Return the [X, Y] coordinate for the center point of the cell that contains the specified text.  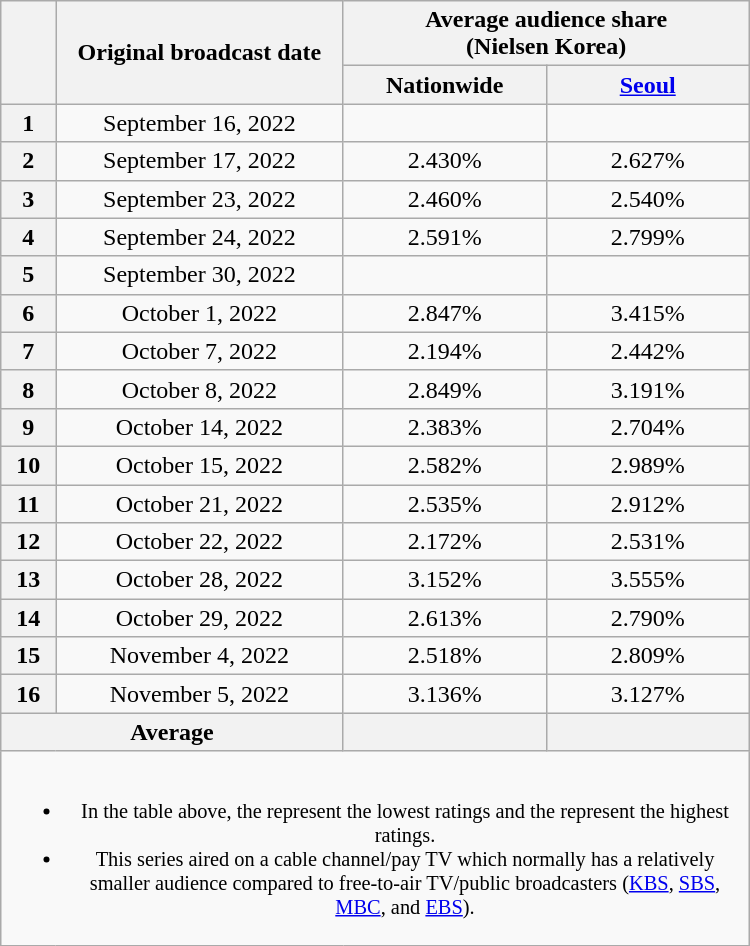
2.790% [648, 618]
2.172% [444, 542]
2.627% [648, 161]
Average audience share(Nielsen Korea) [546, 34]
16 [28, 694]
3.555% [648, 580]
2.989% [648, 465]
3.415% [648, 313]
October 1, 2022 [200, 313]
10 [28, 465]
14 [28, 618]
6 [28, 313]
October 15, 2022 [200, 465]
2.849% [444, 389]
3.127% [648, 694]
Original broadcast date [200, 52]
2.799% [648, 237]
7 [28, 351]
2.582% [444, 465]
November 5, 2022 [200, 694]
5 [28, 275]
9 [28, 427]
September 30, 2022 [200, 275]
3.152% [444, 580]
September 16, 2022 [200, 123]
2.847% [444, 313]
3.191% [648, 389]
October 8, 2022 [200, 389]
15 [28, 656]
October 14, 2022 [200, 427]
2.194% [444, 351]
2 [28, 161]
September 23, 2022 [200, 199]
2.540% [648, 199]
Nationwide [444, 85]
11 [28, 503]
Average [172, 732]
8 [28, 389]
October 29, 2022 [200, 618]
2.442% [648, 351]
12 [28, 542]
Seoul [648, 85]
October 28, 2022 [200, 580]
October 22, 2022 [200, 542]
13 [28, 580]
2.383% [444, 427]
November 4, 2022 [200, 656]
2.809% [648, 656]
October 7, 2022 [200, 351]
3.136% [444, 694]
2.531% [648, 542]
2.535% [444, 503]
2.460% [444, 199]
2.518% [444, 656]
3 [28, 199]
1 [28, 123]
4 [28, 237]
2.430% [444, 161]
September 24, 2022 [200, 237]
2.591% [444, 237]
2.912% [648, 503]
2.704% [648, 427]
October 21, 2022 [200, 503]
September 17, 2022 [200, 161]
2.613% [444, 618]
